From the cell containing the given text, extract its center point as [X, Y] coordinate. 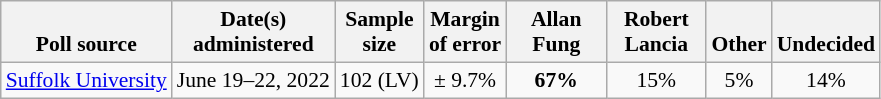
Marginof error [465, 32]
Undecided [826, 32]
Poll source [86, 32]
± 9.7% [465, 80]
102 (LV) [380, 80]
RobertLancia [656, 32]
15% [656, 80]
AllanFung [556, 32]
June 19–22, 2022 [254, 80]
Suffolk University [86, 80]
Samplesize [380, 32]
5% [738, 80]
14% [826, 80]
Other [738, 32]
Date(s)administered [254, 32]
67% [556, 80]
